Return (x, y) of the center of cell containing provided text 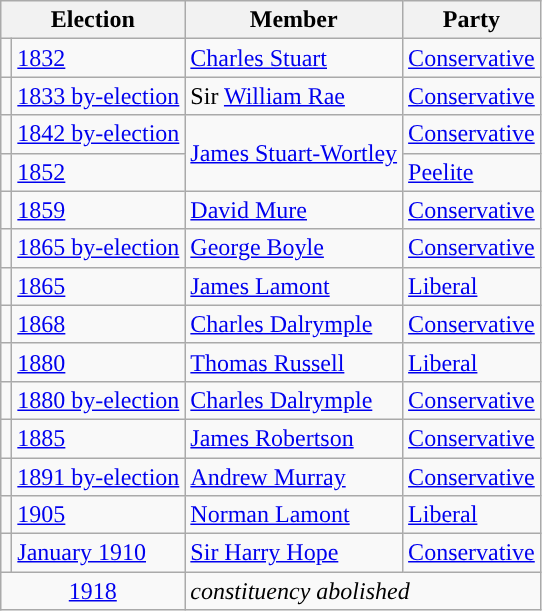
1885 (98, 438)
constituency abolished (362, 591)
1865 (98, 286)
1880 by-election (98, 400)
Thomas Russell (294, 362)
1891 by-election (98, 477)
Sir William Rae (294, 96)
1865 by-election (98, 248)
Member (294, 20)
James Stuart-Wortley (294, 153)
Peelite (472, 172)
George Boyle (294, 248)
1905 (98, 515)
1833 by-election (98, 96)
1868 (98, 324)
Sir Harry Hope (294, 553)
Andrew Murray (294, 477)
1852 (98, 172)
1880 (98, 362)
David Mure (294, 210)
James Lamont (294, 286)
1832 (98, 58)
1859 (98, 210)
Charles Stuart (294, 58)
Election (93, 20)
1918 (93, 591)
Norman Lamont (294, 515)
Party (472, 20)
1842 by-election (98, 134)
January 1910 (98, 553)
James Robertson (294, 438)
